Locate the cell with the specified text and output its [x, y] center coordinate. 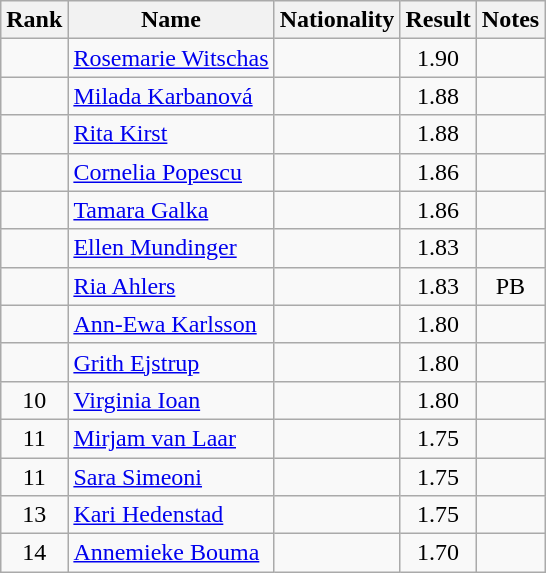
Ria Ahlers [171, 286]
Ann-Ewa Karlsson [171, 324]
Tamara Galka [171, 210]
Cornelia Popescu [171, 172]
Notes [510, 20]
Annemieke Bouma [171, 553]
Milada Karbanová [171, 96]
Virginia Ioan [171, 400]
1.90 [438, 58]
Name [171, 20]
Grith Ejstrup [171, 362]
14 [34, 553]
Rosemarie Witschas [171, 58]
Result [438, 20]
Rank [34, 20]
13 [34, 515]
Rita Kirst [171, 134]
Sara Simeoni [171, 477]
Ellen Mundinger [171, 248]
Mirjam van Laar [171, 438]
Kari Hedenstad [171, 515]
1.70 [438, 553]
PB [510, 286]
10 [34, 400]
Nationality [337, 20]
